From the cell containing the given text, extract its center point as (X, Y) coordinate. 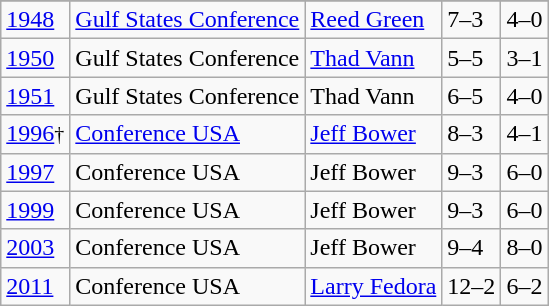
1999 (36, 210)
1951 (36, 96)
1997 (36, 172)
12–2 (472, 286)
6–5 (472, 96)
4–1 (524, 134)
3–1 (524, 58)
2003 (36, 248)
2011 (36, 286)
Reed Green (374, 20)
Larry Fedora (374, 286)
6–2 (524, 286)
9–4 (472, 248)
5–5 (472, 58)
1996† (36, 134)
8–0 (524, 248)
1950 (36, 58)
8–3 (472, 134)
1948 (36, 20)
7–3 (472, 20)
